From the cell containing the given text, extract its center point as (X, Y) coordinate. 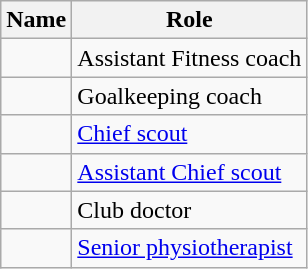
Role (190, 20)
Name (36, 20)
Assistant Chief scout (190, 172)
Assistant Fitness coach (190, 58)
Club doctor (190, 210)
Chief scout (190, 134)
Goalkeeping coach (190, 96)
Senior physiotherapist (190, 248)
